Output the (X, Y) coordinate of the center of the cell containing the given text.  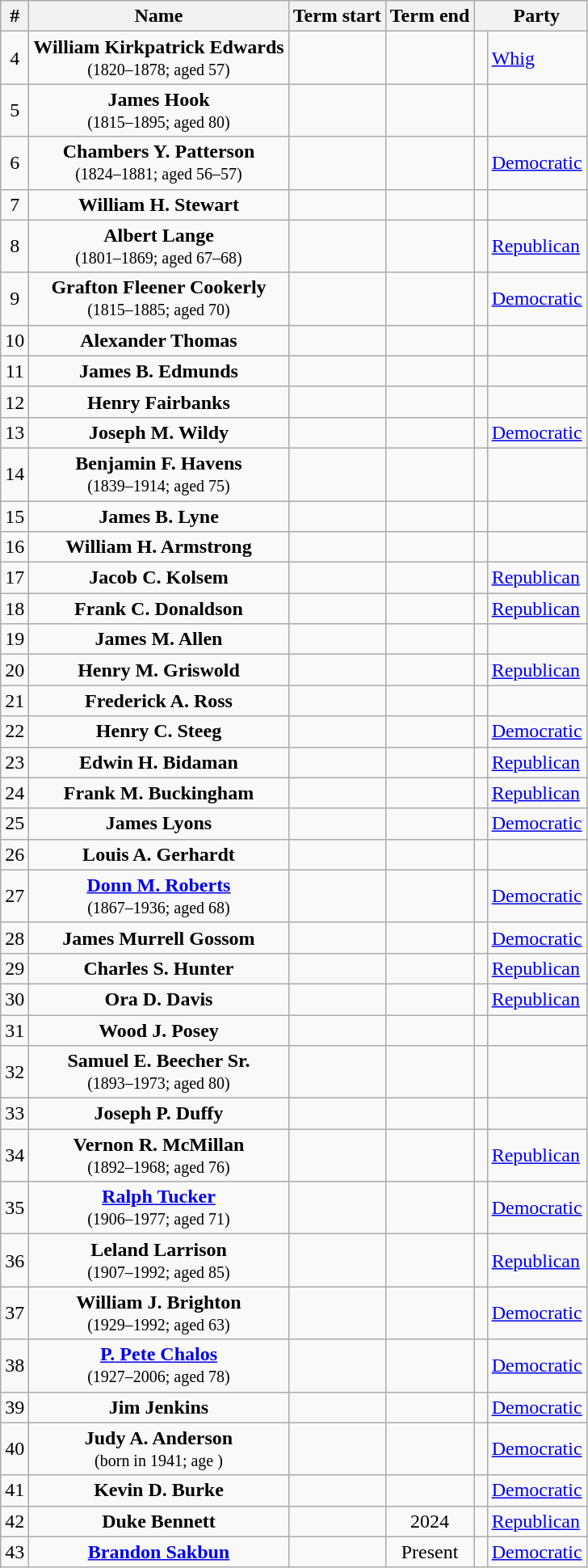
Ralph Tucker(1906–1977; aged 71) (158, 1208)
Samuel E. Beecher Sr.(1893–1973; aged 80) (158, 1072)
19 (15, 639)
Party (536, 16)
13 (15, 432)
21 (15, 701)
James M. Allen (158, 639)
Brandon Sakbun (158, 1552)
Louis A. Gerhardt (158, 854)
James B. Lyne (158, 516)
Frank C. Donaldson (158, 609)
5 (15, 110)
Edwin H. Bidaman (158, 762)
Henry C. Steeg (158, 731)
Judy A. Anderson(born in 1941; age ) (158, 1448)
Wood J. Posey (158, 1031)
12 (15, 402)
Henry M. Griswold (158, 670)
43 (15, 1552)
4 (15, 58)
27 (15, 896)
James Hook(1815–1895; aged 80) (158, 110)
William J. Brighton(1929–1992; aged 63) (158, 1313)
35 (15, 1208)
7 (15, 204)
Alexander Thomas (158, 340)
William Kirkpatrick Edwards(1820–1878; aged 57) (158, 58)
30 (15, 999)
# (15, 16)
15 (15, 516)
26 (15, 854)
11 (15, 371)
36 (15, 1261)
8 (15, 246)
41 (15, 1490)
Donn M. Roberts(1867–1936; aged 68) (158, 896)
Name (158, 16)
Joseph M. Wildy (158, 432)
33 (15, 1114)
James Murrell Gossom (158, 938)
Present (430, 1552)
Whig (536, 58)
29 (15, 968)
34 (15, 1156)
25 (15, 824)
40 (15, 1448)
38 (15, 1366)
Albert Lange(1801–1869; aged 67–68) (158, 246)
16 (15, 547)
37 (15, 1313)
Henry Fairbanks (158, 402)
Frederick A. Ross (158, 701)
28 (15, 938)
18 (15, 609)
Chambers Y. Patterson(1824–1881; aged 56–57) (158, 163)
Kevin D. Burke (158, 1490)
Charles S. Hunter (158, 968)
Term start (337, 16)
10 (15, 340)
Grafton Fleener Cookerly(1815–1885; aged 70) (158, 299)
6 (15, 163)
James B. Edmunds (158, 371)
32 (15, 1072)
24 (15, 793)
Vernon R. McMillan(1892–1968; aged 76) (158, 1156)
Term end (430, 16)
Duke Bennett (158, 1521)
Jacob C. Kolsem (158, 578)
22 (15, 731)
P. Pete Chalos(1927–2006; aged 78) (158, 1366)
14 (15, 474)
Leland Larrison(1907–1992; aged 85) (158, 1261)
23 (15, 762)
42 (15, 1521)
2024 (430, 1521)
Frank M. Buckingham (158, 793)
9 (15, 299)
William H. Armstrong (158, 547)
20 (15, 670)
39 (15, 1407)
Joseph P. Duffy (158, 1114)
Ora D. Davis (158, 999)
Benjamin F. Havens(1839–1914; aged 75) (158, 474)
31 (15, 1031)
17 (15, 578)
Jim Jenkins (158, 1407)
James Lyons (158, 824)
William H. Stewart (158, 204)
